From the cell containing the given text, extract its center point as (X, Y) coordinate. 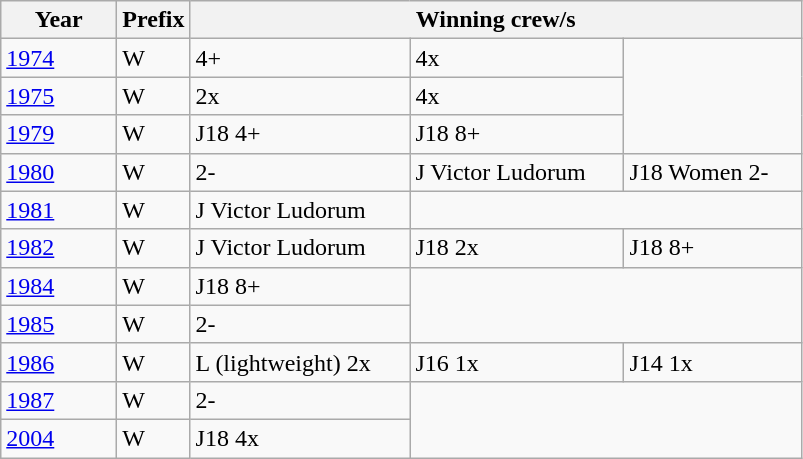
L (lightweight) 2x (300, 362)
2004 (59, 438)
J16 1x (517, 362)
1984 (59, 286)
4+ (300, 58)
1985 (59, 324)
1986 (59, 362)
2x (300, 96)
J18 4+ (300, 134)
1987 (59, 400)
J18 Women 2- (712, 172)
1979 (59, 134)
1981 (59, 210)
1982 (59, 248)
Prefix (154, 20)
1974 (59, 58)
1975 (59, 96)
J14 1x (712, 362)
J18 2x (517, 248)
1980 (59, 172)
Year (59, 20)
J18 4x (300, 438)
Winning crew/s (496, 20)
